Provide the (x, y) coordinate of the cell's center where the given text is located.  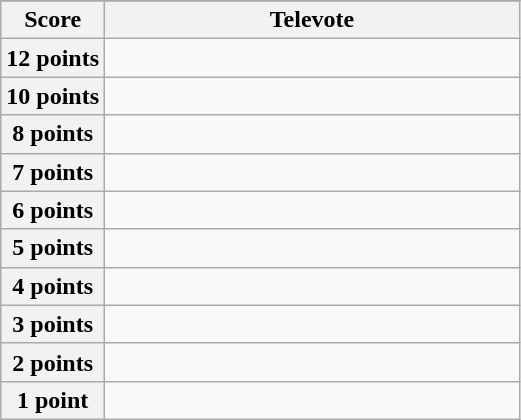
12 points (53, 58)
1 point (53, 400)
5 points (53, 248)
3 points (53, 324)
8 points (53, 134)
Televote (312, 20)
4 points (53, 286)
6 points (53, 210)
7 points (53, 172)
Score (53, 20)
2 points (53, 362)
10 points (53, 96)
